Detect which cell encompasses the target text, then output its (X, Y) center coordinate. 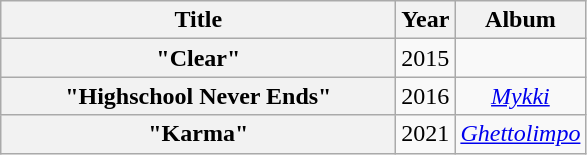
Year (426, 20)
2015 (426, 58)
2016 (426, 96)
Title (198, 20)
"Karma" (198, 134)
Ghettolimpo (520, 134)
Mykki (520, 96)
Album (520, 20)
2021 (426, 134)
"Highschool Never Ends" (198, 96)
"Clear" (198, 58)
